Locate the cell with the specified text and output its [x, y] center coordinate. 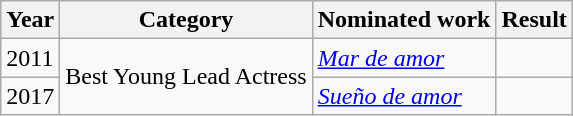
Best Young Lead Actress [186, 77]
2011 [30, 58]
Result [534, 20]
Mar de amor [404, 58]
2017 [30, 96]
Nominated work [404, 20]
Category [186, 20]
Year [30, 20]
Sueño de amor [404, 96]
